Capture the cell that displays the provided text and extract its (x, y) central coordinate. 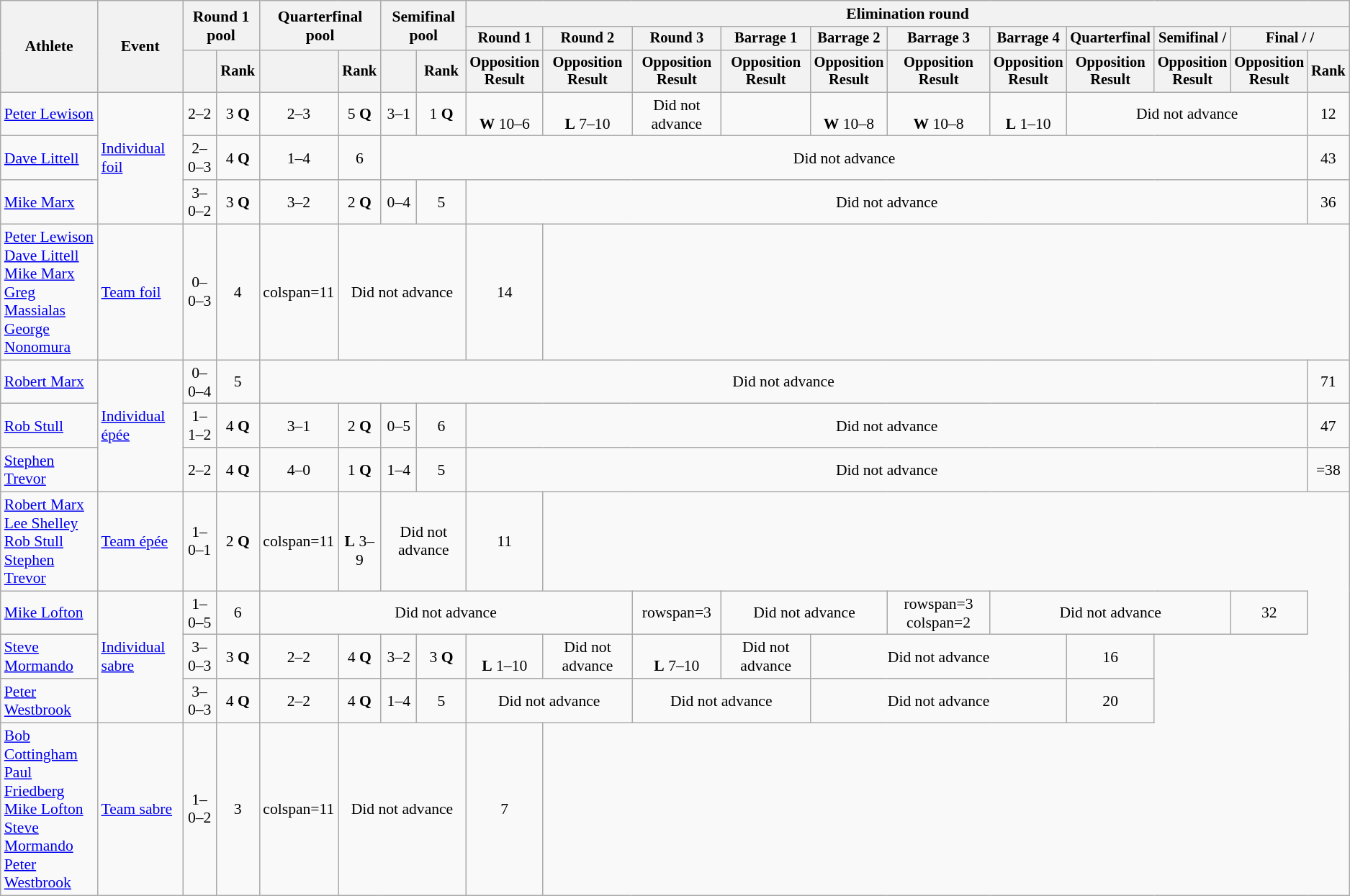
Round 3 (677, 39)
0–0–3 (200, 292)
Barrage 3 (939, 39)
rowspan=3 (677, 613)
Steve Mormando (49, 656)
20 (1110, 701)
1–1–2 (200, 426)
Peter Westbrook (49, 701)
43 (1328, 158)
0–5 (399, 426)
Individual épée (140, 426)
Individual sabre (140, 656)
Robert MarxLee ShelleyRob StullStephen Trevor (49, 542)
=38 (1328, 469)
36 (1328, 202)
Team épée (140, 542)
14 (504, 292)
Mike Lofton (49, 613)
Final / / (1290, 39)
Peter LewisonDave LittellMike MarxGreg MassialasGeorge Nonomura (49, 292)
1–0–5 (200, 613)
Quarterfinal (1110, 39)
47 (1328, 426)
0–0–4 (200, 381)
Peter Lewison (49, 114)
Elimination round (907, 14)
0–4 (399, 202)
Athlete (49, 46)
Round 1 pool (221, 26)
W 10–6 (504, 114)
71 (1328, 381)
7 (504, 810)
Round 1 (504, 39)
Rob Stull (49, 426)
4 (238, 292)
Team foil (140, 292)
rowspan=3 colspan=2 (939, 613)
12 (1328, 114)
Stephen Trevor (49, 469)
1–0–2 (200, 810)
Barrage 4 (1028, 39)
Barrage 2 (850, 39)
16 (1110, 656)
1–0–1 (200, 542)
Individual foil (140, 158)
Team sabre (140, 810)
Semifinal pool (423, 26)
Dave Littell (49, 158)
Mike Marx (49, 202)
Robert Marx (49, 381)
3 (238, 810)
11 (504, 542)
Bob CottinghamPaul FriedbergMike LoftonSteve MormandoPeter Westbrook (49, 810)
5 Q (360, 114)
Quarterfinal pool (320, 26)
4–0 (298, 469)
3–0–2 (200, 202)
Barrage 1 (766, 39)
32 (1269, 613)
2–3 (298, 114)
Round 2 (588, 39)
L 3–9 (360, 542)
Semifinal / (1192, 39)
Event (140, 46)
2–0–3 (200, 158)
